Provide the (x, y) coordinate of the cell's center where the given text is located.  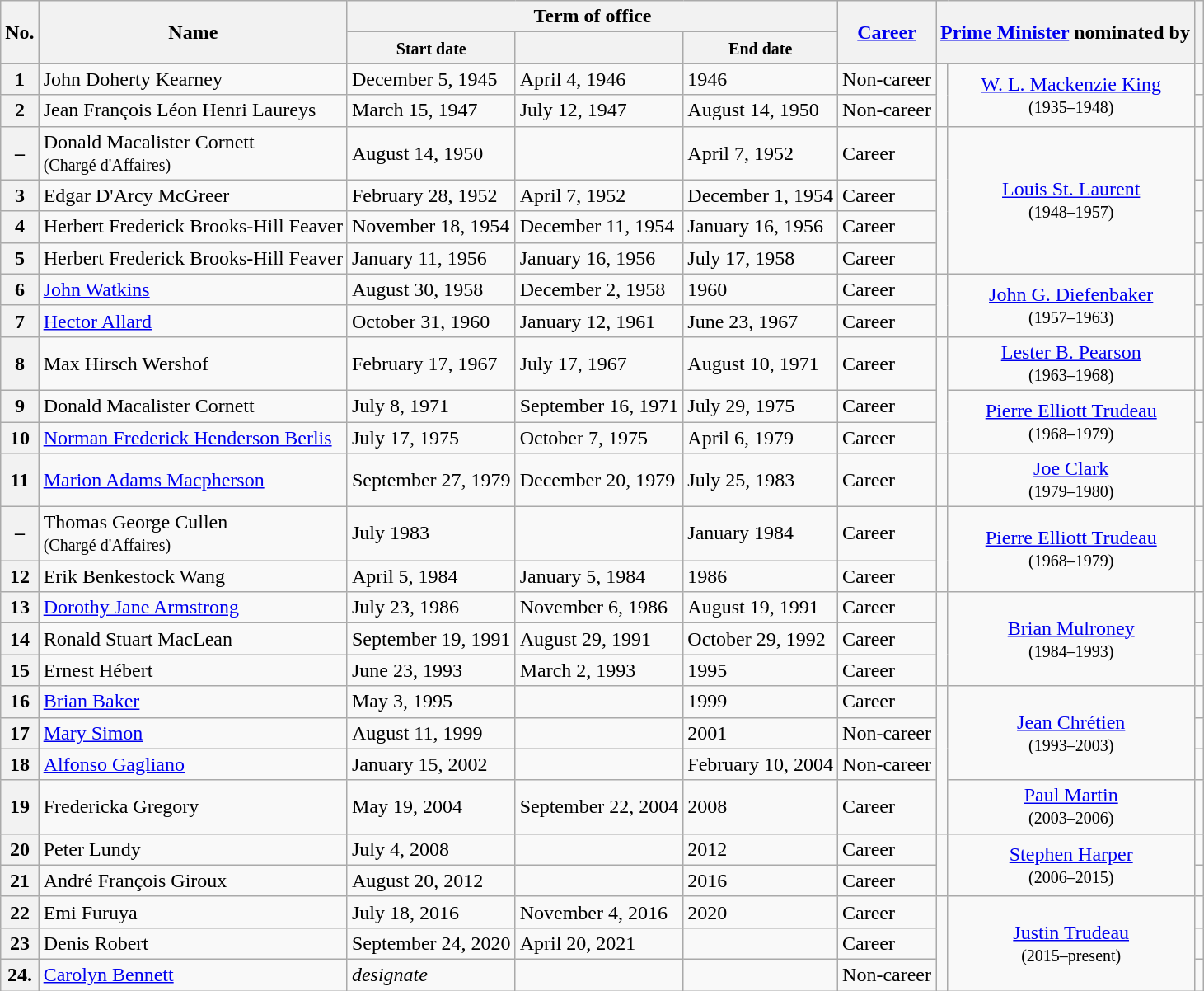
February 10, 2004 (761, 764)
Edgar D'Arcy McGreer (193, 195)
Dorothy Jane Armstrong (193, 608)
16 (20, 702)
April 20, 2021 (599, 943)
July 17, 1958 (761, 258)
February 17, 1967 (431, 363)
1946 (761, 79)
Paul Martin(2003–2006) (1071, 806)
3 (20, 195)
No. (20, 32)
18 (20, 764)
November 4, 2016 (599, 912)
August 10, 1971 (761, 363)
January 15, 2002 (431, 764)
November 6, 1986 (599, 608)
2020 (761, 912)
July 18, 2016 (431, 912)
December 20, 1979 (599, 480)
July 25, 1983 (761, 480)
January 1984 (761, 534)
André François Giroux (193, 881)
Name (193, 32)
July 12, 1947 (599, 110)
5 (20, 258)
W. L. Mackenzie King(1935–1948) (1071, 95)
September 19, 1991 (431, 639)
10 (20, 438)
July 8, 1971 (431, 406)
1995 (761, 670)
Fredericka Gregory (193, 806)
2 (20, 110)
2016 (761, 881)
December 5, 1945 (431, 79)
Marion Adams Macpherson (193, 480)
20 (20, 849)
4 (20, 227)
6 (20, 289)
23 (20, 943)
Peter Lundy (193, 849)
January 11, 1956 (431, 258)
Prime Minister nominated by (1066, 32)
22 (20, 912)
September 24, 2020 (431, 943)
Carolyn Bennett (193, 975)
Lester B. Pearson(1963–1968) (1071, 363)
Justin Trudeau(2015–present) (1071, 943)
1960 (761, 289)
May 19, 2004 (431, 806)
9 (20, 406)
designate (431, 975)
July 23, 1986 (431, 608)
October 29, 1992 (761, 639)
Donald Macalister Cornett (193, 406)
November 18, 1954 (431, 227)
13 (20, 608)
March 2, 1993 (599, 670)
2012 (761, 849)
July 17, 1967 (599, 363)
August 30, 1958 (431, 289)
Ernest Hébert (193, 670)
October 7, 1975 (599, 438)
2001 (761, 733)
Hector Allard (193, 321)
John Watkins (193, 289)
Ronald Stuart MacLean (193, 639)
March 15, 1947 (431, 110)
February 28, 1952 (431, 195)
7 (20, 321)
September 27, 1979 (431, 480)
December 1, 1954 (761, 195)
19 (20, 806)
June 23, 1993 (431, 670)
Stephen Harper(2006–2015) (1071, 865)
Brian Mulroney(1984–1993) (1071, 639)
Max Hirsch Wershof (193, 363)
December 2, 1958 (599, 289)
January 12, 1961 (599, 321)
24. (20, 975)
Joe Clark(1979–1980) (1071, 480)
21 (20, 881)
Denis Robert (193, 943)
Erik Benkestock Wang (193, 576)
Brian Baker (193, 702)
August 11, 1999 (431, 733)
Mary Simon (193, 733)
Alfonso Gagliano (193, 764)
14 (20, 639)
August 29, 1991 (599, 639)
17 (20, 733)
John Doherty Kearney (193, 79)
August 20, 2012 (431, 881)
Thomas George Cullen(Chargé d'Affaires) (193, 534)
April 6, 1979 (761, 438)
Emi Furuya (193, 912)
January 5, 1984 (599, 576)
1986 (761, 576)
July 17, 1975 (431, 438)
September 16, 1971 (599, 406)
Norman Frederick Henderson Berlis (193, 438)
12 (20, 576)
April 5, 1984 (431, 576)
July 1983 (431, 534)
Donald Macalister Cornett(Chargé d'Affaires) (193, 153)
April 4, 1946 (599, 79)
1 (20, 79)
June 23, 1967 (761, 321)
August 19, 1991 (761, 608)
Louis St. Laurent(1948–1957) (1071, 200)
1999 (761, 702)
Start date (431, 48)
Term of office (592, 16)
July 29, 1975 (761, 406)
May 3, 1995 (431, 702)
8 (20, 363)
December 11, 1954 (599, 227)
2008 (761, 806)
July 4, 2008 (431, 849)
Jean Chrétien(1993–2003) (1071, 733)
Jean François Léon Henri Laureys (193, 110)
11 (20, 480)
October 31, 1960 (431, 321)
John G. Diefenbaker(1957–1963) (1071, 305)
15 (20, 670)
End date (761, 48)
September 22, 2004 (599, 806)
